Identify which cell holds the provided text, then report its (x, y) central coordinate. 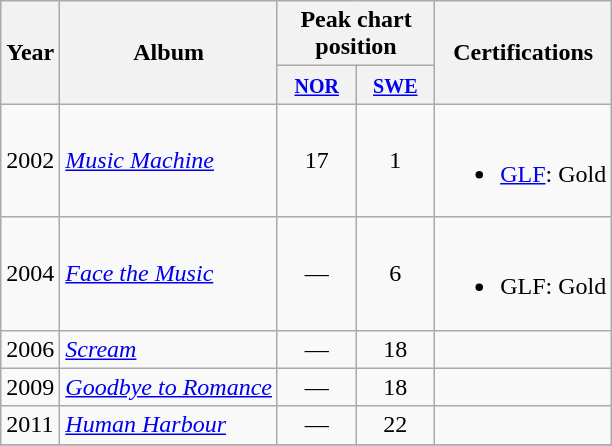
2011 (30, 425)
Human Harbour (169, 425)
Goodbye to Romance (169, 387)
2002 (30, 160)
22 (396, 425)
Peak chart position (356, 34)
6 (396, 274)
2006 (30, 349)
Year (30, 52)
Certifications (524, 52)
Scream (169, 349)
Music Machine (169, 160)
2004 (30, 274)
Album (169, 52)
NOR (316, 85)
2009 (30, 387)
17 (316, 160)
SWE (396, 85)
1 (396, 160)
Face the Music (169, 274)
